Find where the given text appears and provide that cell's center as (X, Y) coordinate. 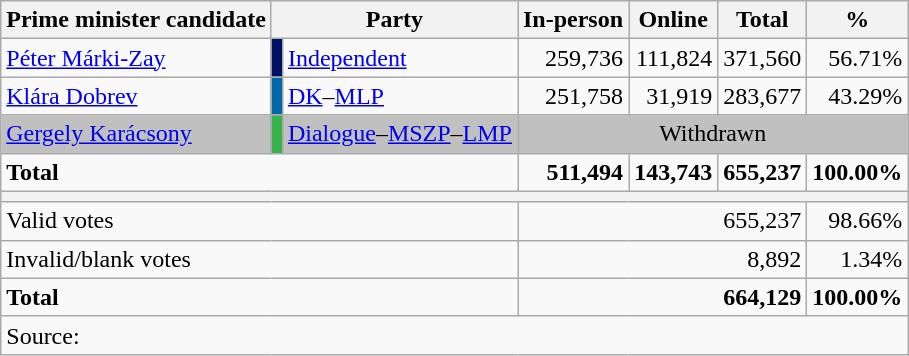
Independent (400, 58)
% (858, 20)
Klára Dobrev (136, 96)
111,824 (674, 58)
Prime minister candidate (136, 20)
1.34% (858, 259)
Péter Márki-Zay (136, 58)
Invalid/blank votes (260, 259)
259,736 (574, 58)
511,494 (574, 172)
Valid votes (260, 221)
In-person (574, 20)
Party (394, 20)
251,758 (574, 96)
8,892 (662, 259)
664,129 (662, 297)
Withdrawn (713, 134)
283,677 (762, 96)
Source: (454, 335)
DK–MLP (400, 96)
31,919 (674, 96)
56.71% (858, 58)
143,743 (674, 172)
371,560 (762, 58)
43.29% (858, 96)
Dialogue–MSZP–LMP (400, 134)
Gergely Karácsony (136, 134)
98.66% (858, 221)
Online (674, 20)
